Determine the [X, Y] coordinate at the center of the cell enclosing the given text.  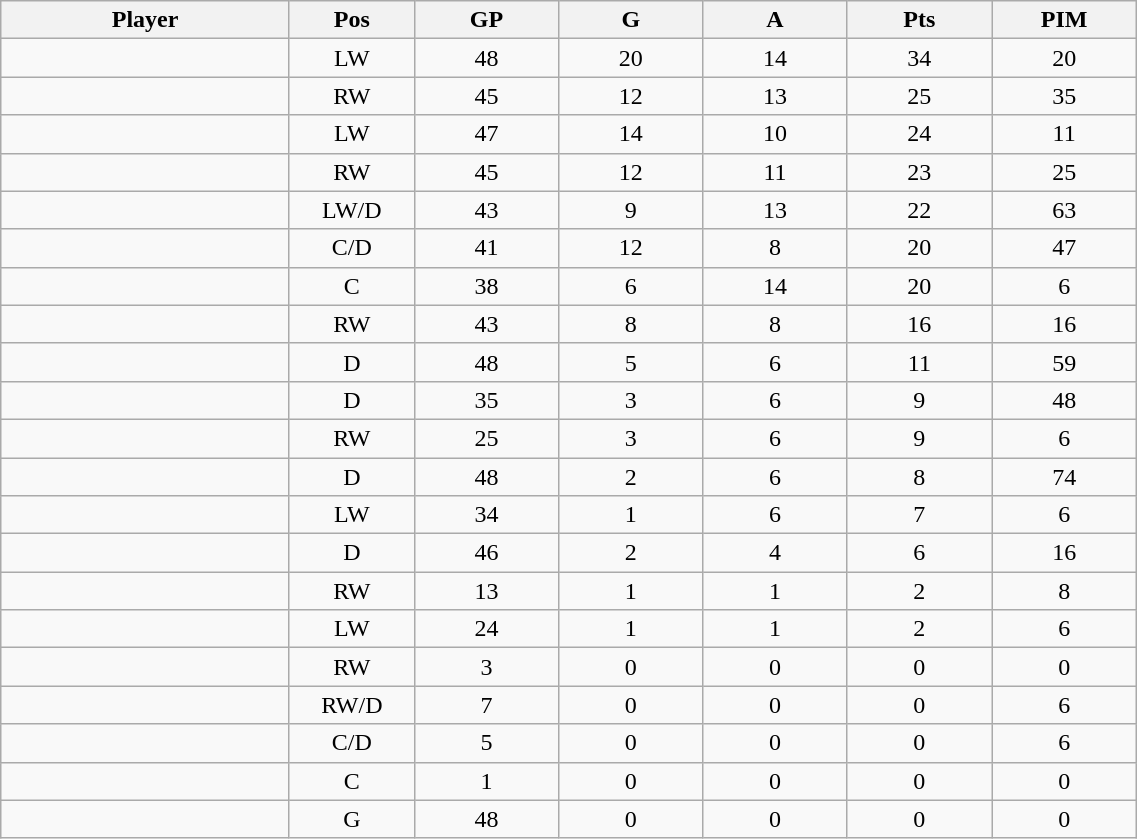
RW/D [352, 705]
22 [919, 210]
GP [486, 20]
41 [486, 248]
46 [486, 553]
23 [919, 172]
Player [146, 20]
10 [775, 134]
38 [486, 286]
Pos [352, 20]
LW/D [352, 210]
59 [1064, 362]
A [775, 20]
Pts [919, 20]
74 [1064, 477]
63 [1064, 210]
PIM [1064, 20]
4 [775, 553]
